Locate the cell with the specified text and output its (X, Y) center coordinate. 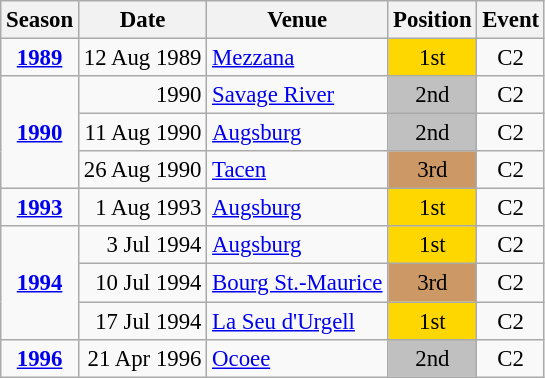
17 Jul 1994 (142, 321)
Position (432, 20)
21 Apr 1996 (142, 358)
1993 (40, 208)
12 Aug 1989 (142, 58)
1989 (40, 58)
3 Jul 1994 (142, 245)
26 Aug 1990 (142, 170)
11 Aug 1990 (142, 133)
Tacen (298, 170)
Event (511, 20)
1996 (40, 358)
10 Jul 1994 (142, 283)
Ocoee (298, 358)
Season (40, 20)
Bourg St.-Maurice (298, 283)
1 Aug 1993 (142, 208)
La Seu d'Urgell (298, 321)
Mezzana (298, 58)
1994 (40, 282)
Date (142, 20)
Venue (298, 20)
Savage River (298, 95)
